Locate the cell with the specified text and output its [x, y] center coordinate. 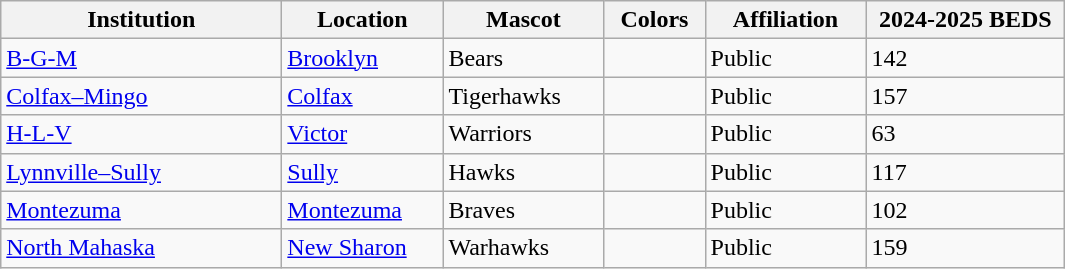
Colors [654, 20]
2024-2025 BEDS [966, 20]
Braves [524, 210]
117 [966, 172]
Lynnville–Sully [142, 172]
Affiliation [786, 20]
Tigerhawks [524, 96]
142 [966, 58]
Colfax [362, 96]
63 [966, 134]
Hawks [524, 172]
B-G-M [142, 58]
Institution [142, 20]
H-L-V [142, 134]
157 [966, 96]
North Mahaska [142, 248]
Sully [362, 172]
Location [362, 20]
Brooklyn [362, 58]
Mascot [524, 20]
Warriors [524, 134]
159 [966, 248]
Victor [362, 134]
Colfax–Mingo [142, 96]
New Sharon [362, 248]
Warhawks [524, 248]
102 [966, 210]
Bears [524, 58]
